Provide the (x, y) coordinate of the cell's center where the given text is located.  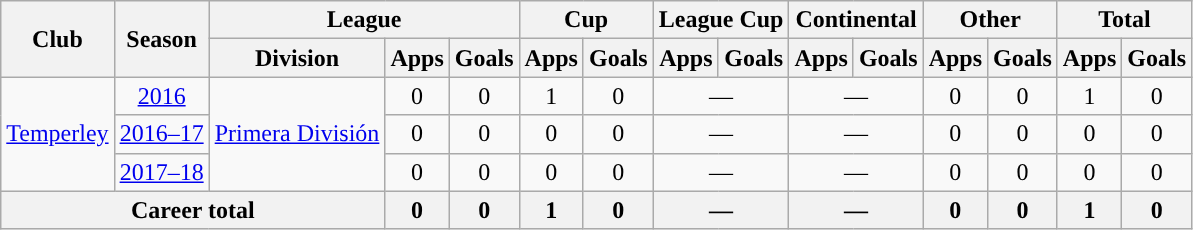
2017–18 (162, 172)
League (364, 20)
2016–17 (162, 134)
Temperley (58, 134)
Other (990, 20)
Season (162, 39)
Cup (586, 20)
League Cup (721, 20)
Division (297, 58)
Primera División (297, 134)
Total (1124, 20)
2016 (162, 96)
Continental (856, 20)
Club (58, 39)
Career total (193, 210)
